From the cell containing the given text, extract its center point as [x, y] coordinate. 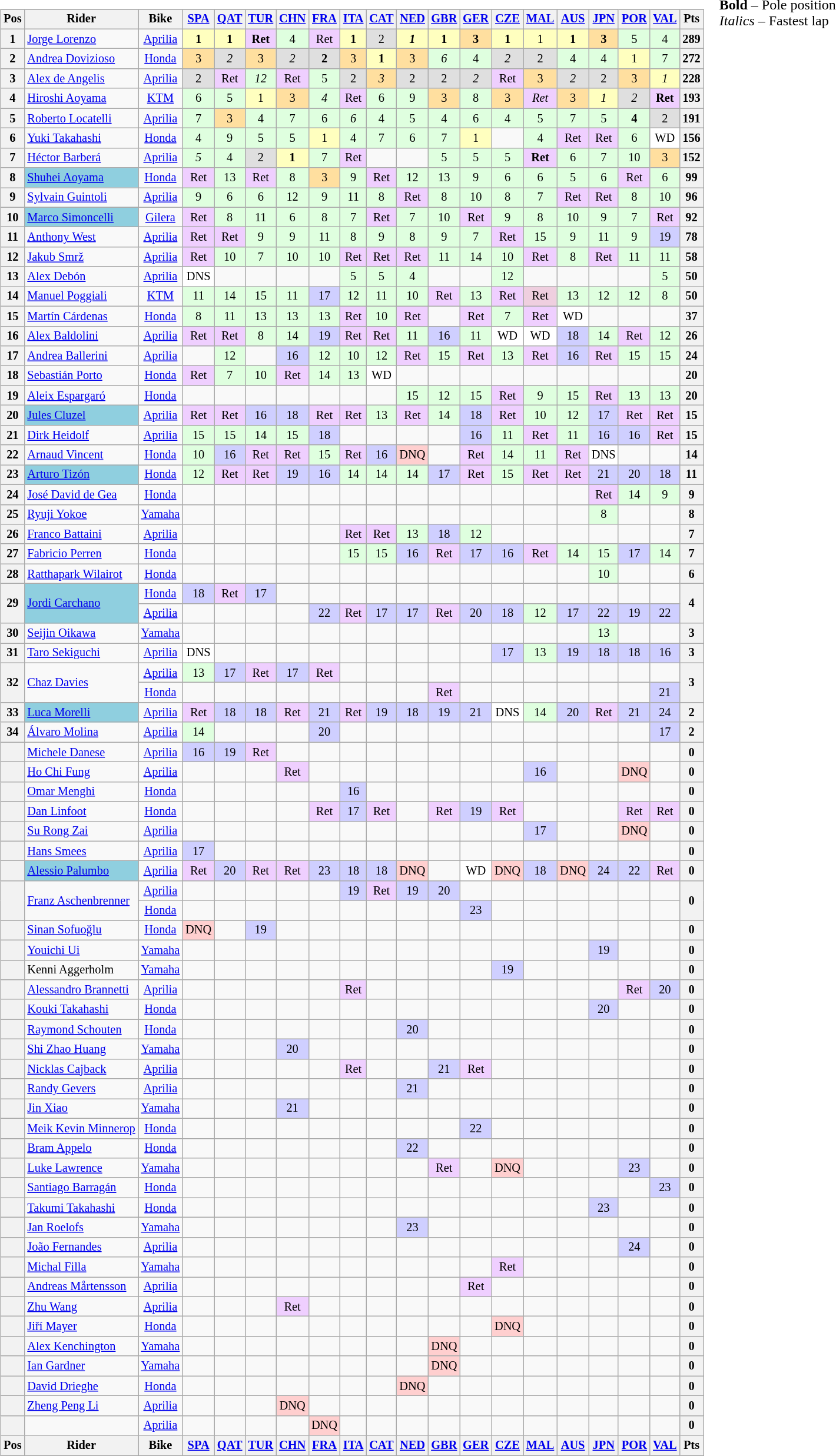
Kouki Takahashi [81, 1009]
Zhu Wang [81, 1307]
Shuhei Aoyama [81, 178]
30 [12, 633]
Marco Simoncelli [81, 217]
28 [12, 574]
Luke Lawrence [81, 1168]
Luca Morelli [81, 713]
Omar Menghi [81, 792]
Yuki Takahashi [81, 138]
Zheng Peng Li [81, 1406]
Ryuji Yokoe [81, 514]
Kenni Aggerholm [81, 970]
Ian Gardner [81, 1366]
Alex Debón [81, 277]
Hans Smees [81, 851]
Sinan Sofuoğlu [81, 930]
Alessio Palumbo [81, 871]
Sylvain Guintoli [81, 198]
Anthony West [81, 237]
Martín Cárdenas [81, 316]
Jakub Smrž [81, 257]
Manuel Poggiali [81, 297]
Andreas Mårtensson [81, 1287]
228 [691, 79]
Nicklas Cajback [81, 1069]
Raymond Schouten [81, 1029]
Hiroshi Aoyama [81, 98]
Shi Zhao Huang [81, 1049]
Jin Xiao [81, 1109]
Bram Appelo [81, 1148]
Álvaro Molina [81, 732]
Alex de Angelis [81, 79]
Andrea Dovizioso [81, 59]
34 [12, 732]
25 [12, 514]
Franco Battaini [81, 534]
Taro Sekiguchi [81, 653]
Alessandro Brannetti [81, 990]
Dirk Heidolf [81, 435]
92 [691, 217]
Meik Kevin Minnerop [81, 1128]
Santiago Barragán [81, 1188]
33 [12, 713]
156 [691, 138]
31 [12, 653]
191 [691, 118]
289 [691, 39]
Arnaud Vincent [81, 455]
Jiří Mayer [81, 1327]
Ratthapark Wilairot [81, 574]
Takumi Takahashi [81, 1208]
37 [691, 316]
78 [691, 237]
Alex Baldolini [81, 336]
Gilera [161, 217]
58 [691, 257]
José David de Gea [81, 494]
Jorge Lorenzo [81, 39]
Michele Danese [81, 752]
Su Rong Zai [81, 832]
272 [691, 59]
Jules Cluzel [81, 415]
Andrea Ballerini [81, 356]
193 [691, 98]
Jan Roelofs [81, 1228]
João Fernandes [81, 1247]
Arturo Tizón [81, 475]
Jordi Carchano [81, 604]
152 [691, 158]
29 [12, 604]
Roberto Locatelli [81, 118]
David Drieghe [81, 1386]
Fabricio Perren [81, 554]
Youichi Ui [81, 950]
Alex Kenchington [81, 1347]
Michal Filla [81, 1267]
96 [691, 198]
Sebastián Porto [81, 375]
32 [12, 683]
Franz Aschenbrenner [81, 900]
Seijin Oikawa [81, 633]
Randy Gevers [81, 1089]
99 [691, 178]
Ho Chi Fung [81, 772]
27 [12, 554]
Aleix Espargaró [81, 395]
Héctor Barberá [81, 158]
Dan Linfoot [81, 812]
Chaz Davies [81, 683]
